Determine the (x, y) coordinate at the center of the cell enclosing the given text.  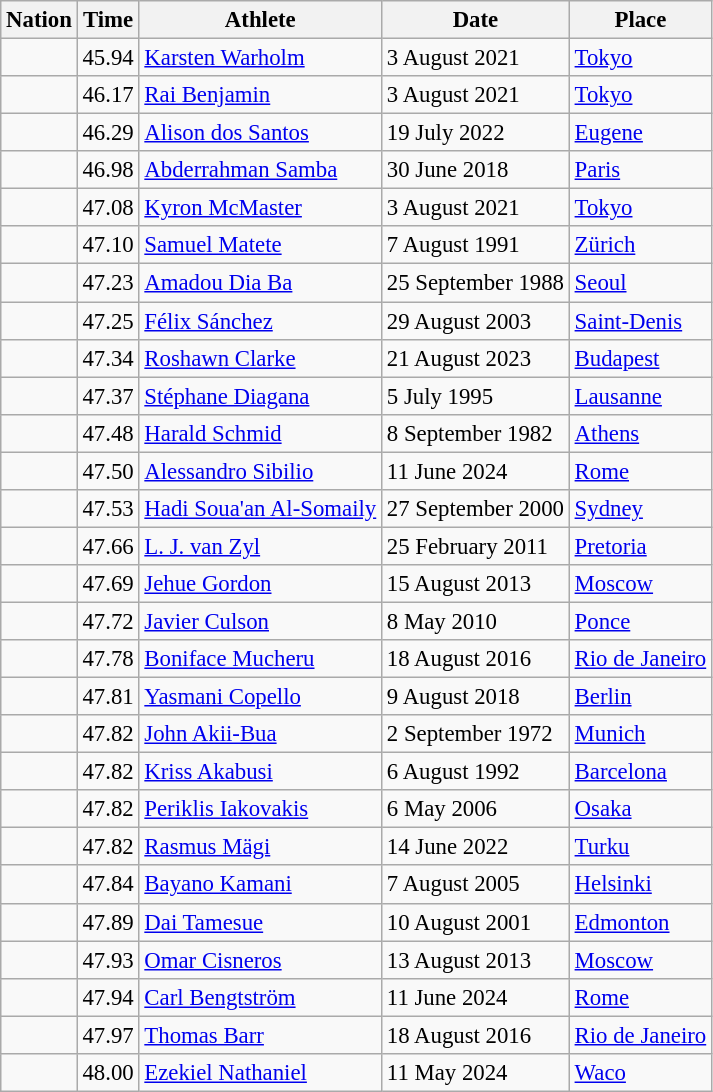
6 August 1992 (476, 772)
Jehue Gordon (260, 584)
47.50 (108, 471)
Harald Schmid (260, 433)
47.84 (108, 885)
Omar Cisneros (260, 960)
46.17 (108, 95)
Alessandro Sibilio (260, 471)
Seoul (640, 283)
Paris (640, 170)
Barcelona (640, 772)
Osaka (640, 809)
Rai Benjamin (260, 95)
Eugene (640, 133)
Edmonton (640, 922)
Place (640, 20)
Carl Bengtström (260, 997)
Pretoria (640, 546)
Rasmus Mägi (260, 847)
47.23 (108, 283)
27 September 2000 (476, 509)
Periklis Iakovakis (260, 809)
Ponce (640, 621)
Thomas Barr (260, 1035)
47.97 (108, 1035)
L. J. van Zyl (260, 546)
47.94 (108, 997)
47.78 (108, 659)
47.66 (108, 546)
Stéphane Diagana (260, 396)
45.94 (108, 58)
11 May 2024 (476, 1073)
Félix Sánchez (260, 321)
John Akii-Bua (260, 734)
29 August 2003 (476, 321)
Amadou Dia Ba (260, 283)
Athens (640, 433)
10 August 2001 (476, 922)
47.34 (108, 358)
Samuel Matete (260, 245)
47.37 (108, 396)
Berlin (640, 697)
47.48 (108, 433)
47.69 (108, 584)
Helsinki (640, 885)
Date (476, 20)
Abderrahman Samba (260, 170)
47.08 (108, 208)
9 August 2018 (476, 697)
Hadi Soua'an Al-Somaily (260, 509)
Sydney (640, 509)
Javier Culson (260, 621)
21 August 2023 (476, 358)
14 June 2022 (476, 847)
8 September 1982 (476, 433)
Alison dos Santos (260, 133)
Lausanne (640, 396)
Waco (640, 1073)
Bayano Kamani (260, 885)
Time (108, 20)
Kriss Akabusi (260, 772)
46.29 (108, 133)
Nation (39, 20)
5 July 1995 (476, 396)
47.72 (108, 621)
Dai Tamesue (260, 922)
46.98 (108, 170)
7 August 1991 (476, 245)
Roshawn Clarke (260, 358)
7 August 2005 (476, 885)
Boniface Mucheru (260, 659)
Saint-Denis (640, 321)
47.89 (108, 922)
47.81 (108, 697)
19 July 2022 (476, 133)
Yasmani Copello (260, 697)
Budapest (640, 358)
47.53 (108, 509)
8 May 2010 (476, 621)
6 May 2006 (476, 809)
Zürich (640, 245)
Athlete (260, 20)
30 June 2018 (476, 170)
25 February 2011 (476, 546)
47.93 (108, 960)
25 September 1988 (476, 283)
48.00 (108, 1073)
2 September 1972 (476, 734)
Ezekiel Nathaniel (260, 1073)
Munich (640, 734)
Kyron McMaster (260, 208)
47.10 (108, 245)
47.25 (108, 321)
Karsten Warholm (260, 58)
15 August 2013 (476, 584)
Turku (640, 847)
13 August 2013 (476, 960)
